For the text-containing cell, return its midpoint in [X, Y] coordinate format. 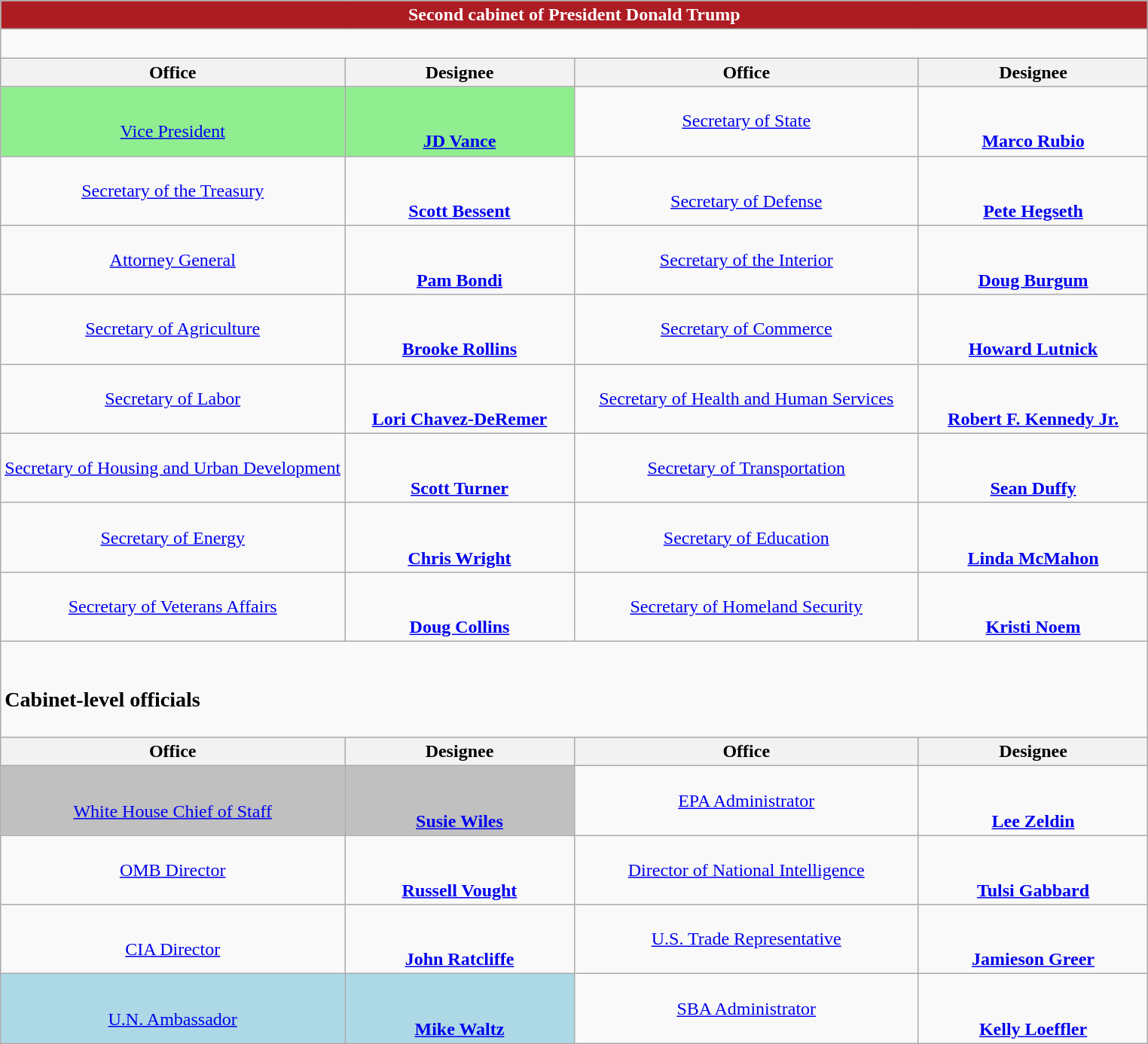
Susie Wiles [460, 801]
Kelly Loeffler [1034, 1009]
Russell Vought [460, 870]
U.N. Ambassador [173, 1009]
Jamieson Greer [1034, 939]
Secretary of Labor [173, 398]
Linda McMahon [1034, 537]
Sean Duffy [1034, 468]
Secretary of Commerce [746, 329]
Secretary of Veterans Affairs [173, 606]
CIA Director [173, 939]
Pam Bondi [460, 260]
Doug Burgum [1034, 260]
Secretary of the Treasury [173, 191]
Scott Turner [460, 468]
Doug Collins [460, 606]
Secretary of Defense [746, 191]
John Ratcliffe [460, 939]
Brooke Rollins [460, 329]
Vice President [173, 121]
U.S. Trade Representative [746, 939]
JD Vance [460, 121]
White House Chief of Staff [173, 801]
Secretary of Health and Human Services [746, 398]
Secretary of Agriculture [173, 329]
Kristi Noem [1034, 606]
Cabinet-level officials [574, 688]
EPA Administrator [746, 801]
SBA Administrator [746, 1009]
Lee Zeldin [1034, 801]
Scott Bessent [460, 191]
Secretary of the Interior [746, 260]
Secretary of Transportation [746, 468]
Tulsi Gabbard [1034, 870]
Attorney General [173, 260]
Secretary of Energy [173, 537]
Secretary of Homeland Security [746, 606]
Marco Rubio [1034, 121]
Second cabinet of President Donald Trump [574, 15]
Pete Hegseth [1034, 191]
Secretary of Housing and Urban Development [173, 468]
Howard Lutnick [1034, 329]
Mike Waltz [460, 1009]
Lori Chavez-DeRemer [460, 398]
Secretary of State [746, 121]
Chris Wright [460, 537]
Director of National Intelligence [746, 870]
Robert F. Kennedy Jr. [1034, 398]
OMB Director [173, 870]
Secretary of Education [746, 537]
